Extract the (X, Y) coordinate from the center of the cell holding the provided text.  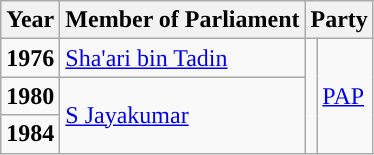
Party (339, 20)
Sha'ari bin Tadin (182, 58)
S Jayakumar (182, 115)
1980 (30, 96)
Member of Parliament (182, 20)
Year (30, 20)
1976 (30, 58)
PAP (346, 96)
1984 (30, 134)
